Detect which cell encompasses the target text, then output its (x, y) center coordinate. 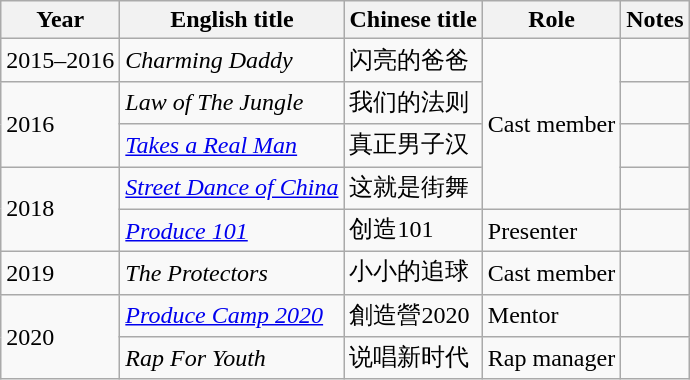
Notes (655, 20)
创造101 (413, 230)
2016 (60, 124)
这就是街舞 (413, 188)
Produce Camp 2020 (232, 316)
闪亮的爸爸 (413, 60)
说唱新时代 (413, 358)
小小的追球 (413, 274)
Role (551, 20)
Charming Daddy (232, 60)
Rap manager (551, 358)
English title (232, 20)
The Protectors (232, 274)
Street Dance of China (232, 188)
Presenter (551, 230)
2020 (60, 336)
2015–2016 (60, 60)
真正男子汉 (413, 146)
Chinese title (413, 20)
Takes a Real Man (232, 146)
我们的法则 (413, 102)
2018 (60, 208)
Rap For Youth (232, 358)
Law of The Jungle (232, 102)
創造營2020 (413, 316)
Produce 101 (232, 230)
2019 (60, 274)
Year (60, 20)
Mentor (551, 316)
